Search for the cell housing the specified text and yield its (X, Y) center coordinate. 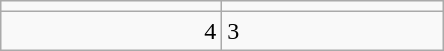
4 (112, 31)
3 (332, 31)
